Locate the cell with the specified text and output its (X, Y) center coordinate. 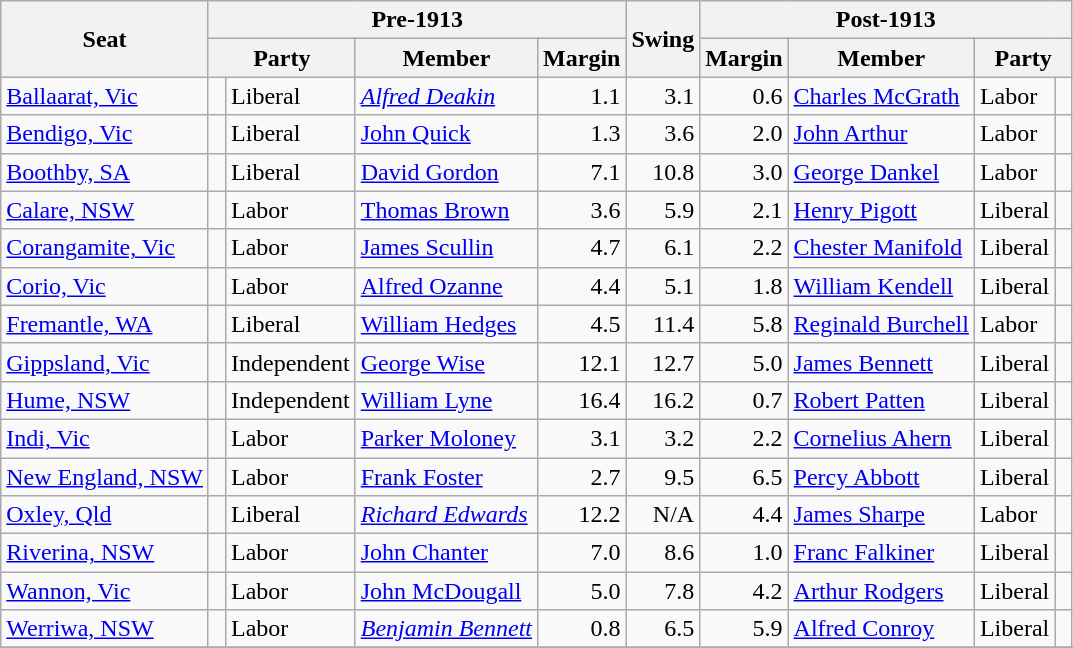
7.8 (663, 591)
4.2 (744, 591)
Benjamin Bennett (446, 629)
Robert Patten (881, 400)
Wannon, Vic (105, 591)
5.1 (663, 286)
Post-1913 (886, 20)
10.8 (663, 172)
William Lyne (446, 400)
1.0 (744, 553)
John Arthur (881, 134)
12.7 (663, 362)
12.2 (582, 515)
3.2 (663, 438)
2.0 (744, 134)
Percy Abbott (881, 477)
William Hedges (446, 324)
Fremantle, WA (105, 324)
7.1 (582, 172)
David Gordon (446, 172)
Oxley, Qld (105, 515)
Ballaarat, Vic (105, 96)
11.4 (663, 324)
6.1 (663, 248)
George Dankel (881, 172)
16.2 (663, 400)
1.1 (582, 96)
Parker Moloney (446, 438)
0.7 (744, 400)
9.5 (663, 477)
2.1 (744, 210)
John Quick (446, 134)
Corio, Vic (105, 286)
Alfred Conroy (881, 629)
16.4 (582, 400)
Boothby, SA (105, 172)
William Kendell (881, 286)
0.8 (582, 629)
James Scullin (446, 248)
0.6 (744, 96)
Hume, NSW (105, 400)
Charles McGrath (881, 96)
Calare, NSW (105, 210)
Swing (663, 39)
1.3 (582, 134)
George Wise (446, 362)
James Bennett (881, 362)
3.0 (744, 172)
Bendigo, Vic (105, 134)
1.8 (744, 286)
Reginald Burchell (881, 324)
John Chanter (446, 553)
N/A (663, 515)
Cornelius Ahern (881, 438)
5.8 (744, 324)
Franc Falkiner (881, 553)
Alfred Ozanne (446, 286)
Pre-1913 (416, 20)
Chester Manifold (881, 248)
2.7 (582, 477)
Corangamite, Vic (105, 248)
John McDougall (446, 591)
Richard Edwards (446, 515)
James Sharpe (881, 515)
Henry Pigott (881, 210)
Werriwa, NSW (105, 629)
Seat (105, 39)
Frank Foster (446, 477)
Indi, Vic (105, 438)
7.0 (582, 553)
Thomas Brown (446, 210)
Alfred Deakin (446, 96)
Arthur Rodgers (881, 591)
Riverina, NSW (105, 553)
4.7 (582, 248)
4.5 (582, 324)
8.6 (663, 553)
New England, NSW (105, 477)
Gippsland, Vic (105, 362)
12.1 (582, 362)
